Capture the cell that displays the provided text and extract its (x, y) central coordinate. 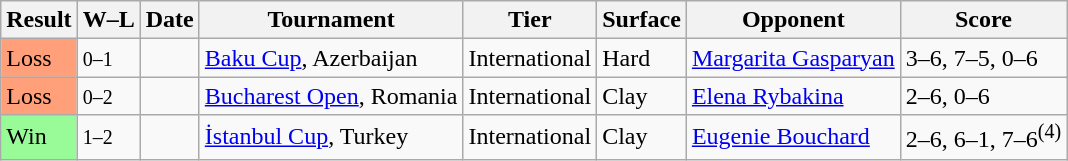
Date (170, 20)
Surface (642, 20)
0–2 (108, 96)
Tournament (331, 20)
Score (983, 20)
Baku Cup, Azerbaijan (331, 58)
2–6, 6–1, 7–6(4) (983, 138)
Opponent (793, 20)
Eugenie Bouchard (793, 138)
3–6, 7–5, 0–6 (983, 58)
Elena Rybakina (793, 96)
Hard (642, 58)
W–L (108, 20)
0–1 (108, 58)
Margarita Gasparyan (793, 58)
Result (39, 20)
2–6, 0–6 (983, 96)
1–2 (108, 138)
Bucharest Open, Romania (331, 96)
İstanbul Cup, Turkey (331, 138)
Tier (530, 20)
Win (39, 138)
